Search for the cell housing the specified text and yield its (X, Y) center coordinate. 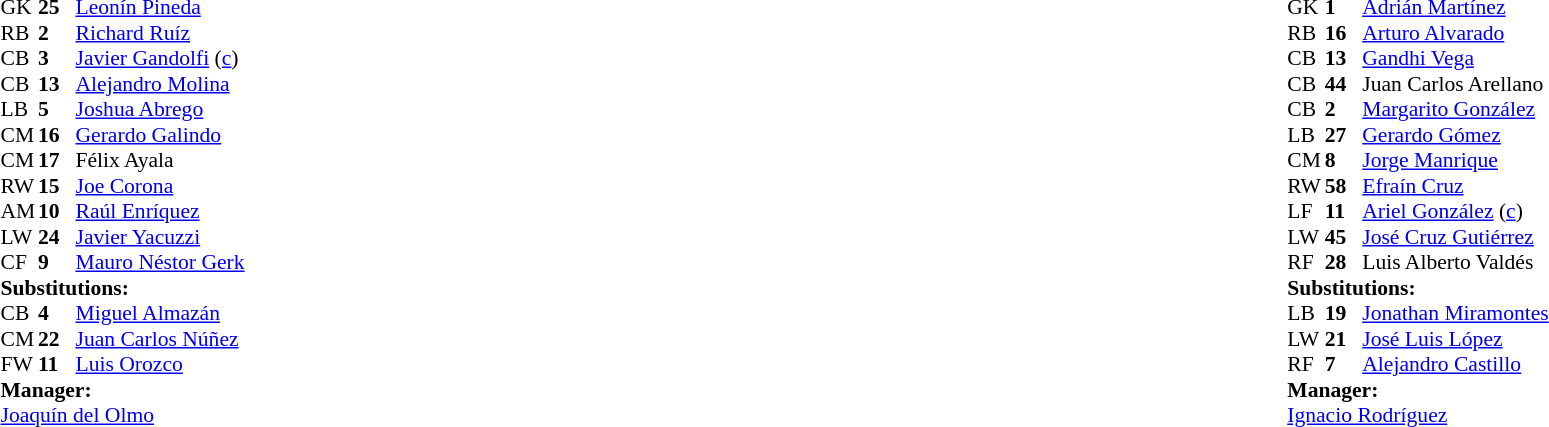
AM (19, 211)
27 (1344, 135)
8 (1344, 161)
LF (1306, 211)
Gerardo Galindo (160, 135)
28 (1344, 263)
Joe Corona (160, 186)
17 (57, 161)
10 (57, 211)
FW (19, 365)
Efraín Cruz (1455, 186)
4 (57, 313)
Jorge Manrique (1455, 161)
19 (1344, 313)
Richard Ruíz (160, 33)
Félix Ayala (160, 161)
Ariel González (c) (1455, 211)
Alejandro Castillo (1455, 365)
58 (1344, 186)
Miguel Almazán (160, 313)
44 (1344, 84)
Margarito González (1455, 109)
45 (1344, 237)
Gandhi Vega (1455, 59)
Javier Gandolfi (c) (160, 59)
Arturo Alvarado (1455, 33)
21 (1344, 339)
Juan Carlos Arellano (1455, 84)
3 (57, 59)
22 (57, 339)
Alejandro Molina (160, 84)
5 (57, 109)
José Cruz Gutiérrez (1455, 237)
Joshua Abrego (160, 109)
Javier Yacuzzi (160, 237)
24 (57, 237)
Jonathan Miramontes (1455, 313)
CF (19, 263)
Raúl Enríquez (160, 211)
Luis Orozco (160, 365)
7 (1344, 365)
José Luis López (1455, 339)
15 (57, 186)
9 (57, 263)
Luis Alberto Valdés (1455, 263)
Gerardo Gómez (1455, 135)
Juan Carlos Núñez (160, 339)
Mauro Néstor Gerk (160, 263)
